Pinpoint the cell where the given text exists, returning its [x, y] midpoint coordinate. 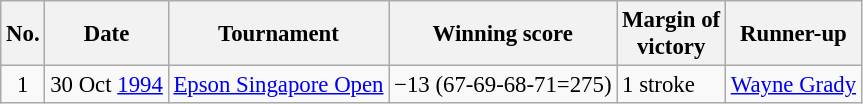
Tournament [278, 34]
Winning score [503, 34]
1 [23, 85]
Wayne Grady [793, 85]
−13 (67-69-68-71=275) [503, 85]
No. [23, 34]
Epson Singapore Open [278, 85]
Date [106, 34]
1 stroke [672, 85]
Runner-up [793, 34]
30 Oct 1994 [106, 85]
Margin of victory [672, 34]
